Provide the (x, y) coordinate of the cell's center where the given text is located.  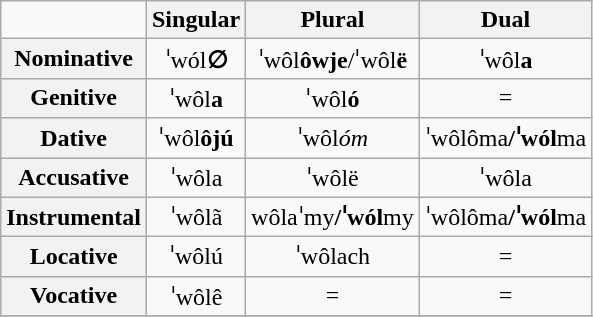
Accusative (74, 178)
ˈwôlôjú (196, 138)
Singular (196, 20)
ˈwôlú (196, 257)
Plural (333, 20)
ˈwôló (333, 98)
ˈwôlê (196, 296)
ˈwôlóm (333, 138)
ˈwôlã (196, 217)
ˈwól∅ (196, 59)
Vocative (74, 296)
Instrumental (74, 217)
ˈwôlôwje/ˈwôlë (333, 59)
Dual (505, 20)
ˈwôlë (333, 178)
ˈwôlach (333, 257)
wôlaˈmy/ˈwólmy (333, 217)
Nominative (74, 59)
Genitive (74, 98)
Locative (74, 257)
Dative (74, 138)
